Locate the cell with the specified text and output its (X, Y) center coordinate. 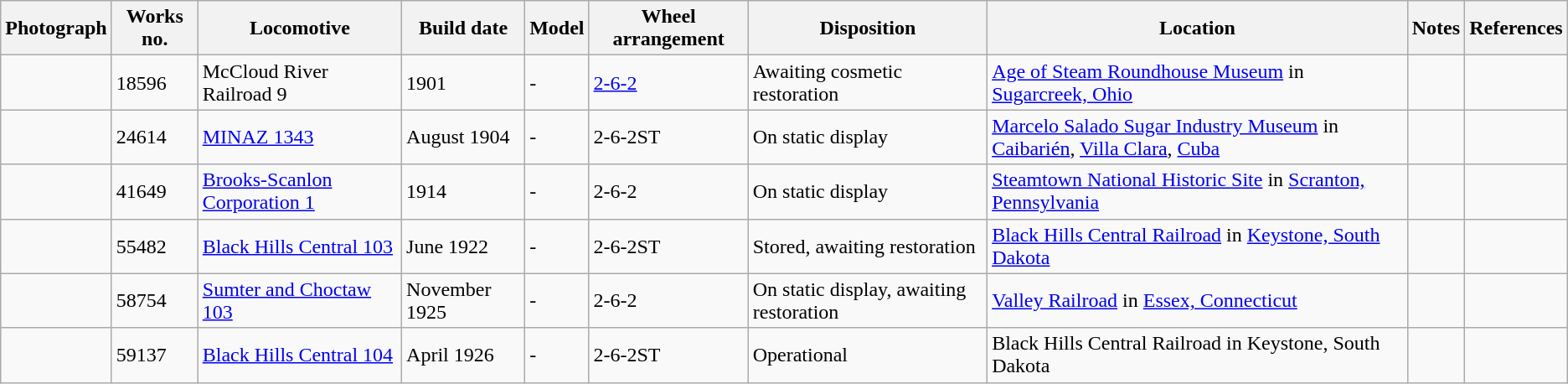
55482 (154, 246)
Works no. (154, 29)
41649 (154, 191)
Operational (868, 355)
Black Hills Central 104 (300, 355)
Marcelo Salado Sugar Industry Museum in Caibarién, Villa Clara, Cuba (1198, 138)
Awaiting cosmetic restoration (868, 82)
References (1516, 29)
Locomotive (300, 29)
June 1922 (464, 246)
Sumter and Choctaw 103 (300, 300)
On static display, awaiting restoration (868, 300)
April 1926 (464, 355)
59137 (154, 355)
Model (557, 29)
McCloud River Railroad 9 (300, 82)
Valley Railroad in Essex, Connecticut (1198, 300)
MINAZ 1343 (300, 138)
Wheel arrangement (668, 29)
Build date (464, 29)
Stored, awaiting restoration (868, 246)
18596 (154, 82)
58754 (154, 300)
Location (1198, 29)
1914 (464, 191)
August 1904 (464, 138)
1901 (464, 82)
Steamtown National Historic Site in Scranton, Pennsylvania (1198, 191)
Disposition (868, 29)
Black Hills Central 103 (300, 246)
24614 (154, 138)
Brooks-Scanlon Corporation 1 (300, 191)
Photograph (56, 29)
Notes (1436, 29)
November 1925 (464, 300)
Age of Steam Roundhouse Museum in Sugarcreek, Ohio (1198, 82)
